Extract the [x, y] coordinate from the center of the cell holding the provided text.  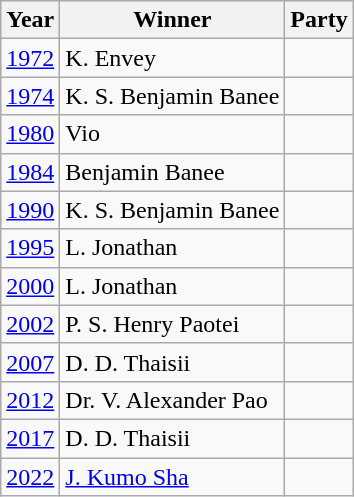
Party [319, 20]
2000 [30, 286]
1995 [30, 248]
Winner [172, 20]
Dr. V. Alexander Pao [172, 400]
1980 [30, 134]
1972 [30, 58]
Vio [172, 134]
2017 [30, 438]
2012 [30, 400]
K. Envey [172, 58]
P. S. Henry Paotei [172, 324]
1974 [30, 96]
1984 [30, 172]
2022 [30, 477]
2007 [30, 362]
Benjamin Banee [172, 172]
J. Kumo Sha [172, 477]
1990 [30, 210]
Year [30, 20]
2002 [30, 324]
